Search for the cell housing the specified text and yield its (x, y) center coordinate. 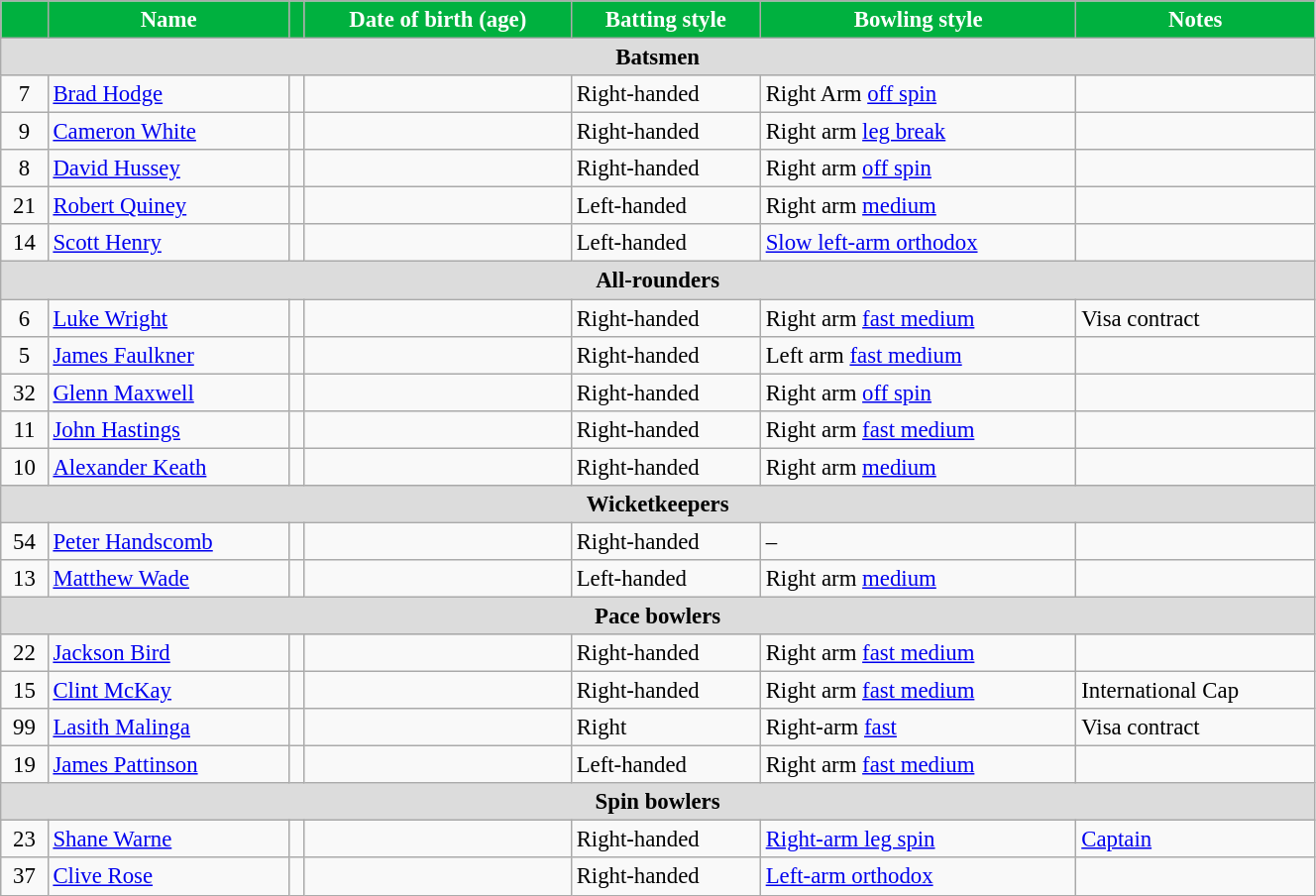
Right Arm off spin (918, 94)
13 (24, 579)
– (918, 541)
Brad Hodge (168, 94)
David Hussey (168, 168)
99 (24, 728)
Glenn Maxwell (168, 392)
Peter Handscomb (168, 541)
15 (24, 691)
James Faulkner (168, 355)
Left arm fast medium (918, 355)
Alexander Keath (168, 467)
7 (24, 94)
Cameron White (168, 132)
James Pattinson (168, 765)
Wicketkeepers (658, 504)
Matthew Wade (168, 579)
Spin bowlers (658, 802)
Batting style (666, 20)
Date of birth (age) (438, 20)
11 (24, 429)
Notes (1195, 20)
37 (24, 877)
Clint McKay (168, 691)
9 (24, 132)
Clive Rose (168, 877)
Bowling style (918, 20)
Shane Warne (168, 840)
19 (24, 765)
Right (666, 728)
23 (24, 840)
21 (24, 206)
Left-arm orthodox (918, 877)
Right arm leg break (918, 132)
22 (24, 653)
Right-arm fast (918, 728)
Pace bowlers (658, 616)
Robert Quiney (168, 206)
Name (168, 20)
John Hastings (168, 429)
5 (24, 355)
14 (24, 243)
8 (24, 168)
Scott Henry (168, 243)
Captain (1195, 840)
Jackson Bird (168, 653)
32 (24, 392)
Lasith Malinga (168, 728)
Slow left-arm orthodox (918, 243)
Luke Wright (168, 318)
All-rounders (658, 280)
54 (24, 541)
International Cap (1195, 691)
Batsmen (658, 57)
6 (24, 318)
10 (24, 467)
Right-arm leg spin (918, 840)
